Provide the [X, Y] coordinate of the cell's center where the given text is located.  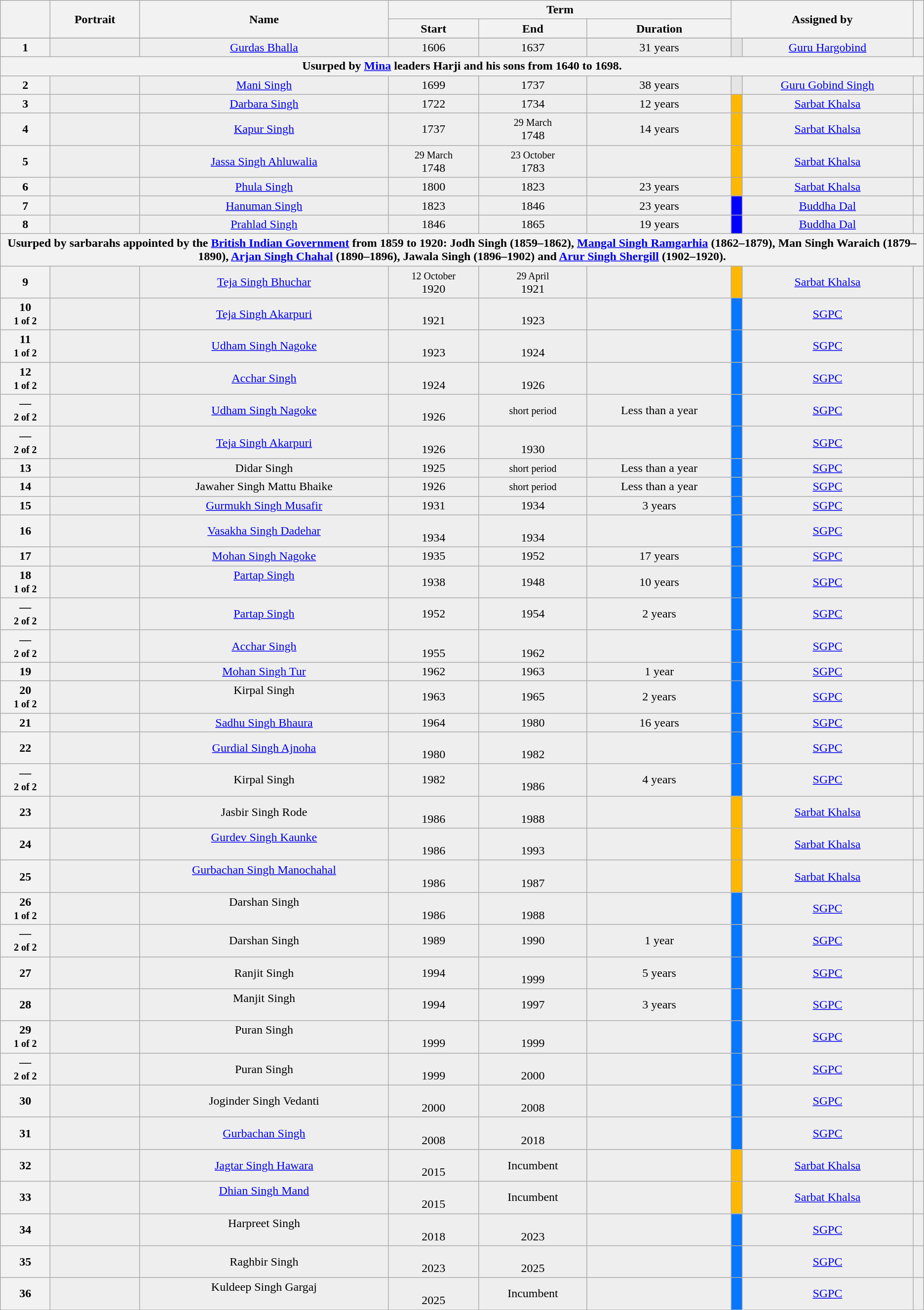
1 [26, 47]
Gurdas Bhalla [264, 47]
9 [26, 281]
1990 [533, 941]
1925 [433, 468]
Guru Hargobind [827, 47]
1722 [433, 104]
Kapur Singh [264, 129]
Dhian Singh Mand [264, 1197]
181 of 2 [26, 581]
1865 [533, 224]
4 years [659, 780]
1954 [533, 614]
Gurmukh Singh Musafir [264, 505]
1997 [533, 1005]
32 [26, 1165]
4 [26, 129]
Jawaher Singh Mattu Bhaike [264, 487]
Ranjit Singh [264, 972]
1699 [433, 85]
1606 [433, 47]
5 years [659, 972]
Joginder Singh Vedanti [264, 1101]
1800 [433, 187]
1734 [533, 104]
38 years [659, 85]
31 [26, 1133]
Assigned by [822, 19]
1993 [533, 844]
1935 [433, 556]
Mani Singh [264, 85]
Teja Singh Bhuchar [264, 281]
Duration [659, 29]
Gurbachan Singh [264, 1133]
Phula Singh [264, 187]
Kuldeep Singh Gargaj [264, 1294]
17 [26, 556]
End [533, 29]
Manjit Singh [264, 1005]
19 [26, 671]
35 [26, 1262]
Gurdial Singh Ajnoha [264, 748]
27 [26, 972]
16 years [659, 722]
10 years [659, 581]
17 years [659, 556]
1938 [433, 581]
34 [26, 1229]
8 [26, 224]
14 [26, 487]
15 [26, 505]
13 [26, 468]
Jassa Singh Ahluwalia [264, 161]
1931 [433, 505]
Vasakha Singh Dadehar [264, 531]
25 [26, 877]
Raghbir Singh [264, 1262]
23 October1783 [533, 161]
14 years [659, 129]
1637 [533, 47]
Prahlad Singh [264, 224]
1930 [533, 442]
1921 [433, 314]
23 [26, 812]
31 years [659, 47]
Didar Singh [264, 468]
Usurped by Mina leaders Harji and his sons from 1640 to 1698. [462, 66]
Portrait [95, 19]
121 of 2 [26, 378]
28 [26, 1005]
Term [560, 10]
3 [26, 104]
Jagtar Singh Hawara [264, 1165]
111 of 2 [26, 347]
101 of 2 [26, 314]
1948 [533, 581]
Name [264, 19]
Start [433, 29]
Harpreet Singh [264, 1229]
12 years [659, 104]
5 [26, 161]
7 [26, 205]
24 [26, 844]
Mohan Singh Nagoke [264, 556]
Hanuman Singh [264, 205]
1955 [433, 646]
Gurdev Singh Kaunke [264, 844]
1987 [533, 877]
16 [26, 531]
33 [26, 1197]
291 of 2 [26, 1037]
6 [26, 187]
Guru Gobind Singh [827, 85]
261 of 2 [26, 908]
12 October1920 [433, 281]
Sadhu Singh Bhaura [264, 722]
Jasbir Singh Rode [264, 812]
21 [26, 722]
22 [26, 748]
Darbara Singh [264, 104]
1964 [433, 722]
36 [26, 1294]
Gurbachan Singh Manochahal [264, 877]
30 [26, 1101]
201 of 2 [26, 697]
Mohan Singh Tur [264, 671]
29 April1921 [533, 281]
19 years [659, 224]
2 [26, 85]
1989 [433, 941]
1965 [533, 697]
